Scan for the cell matching the given text and deliver its [x, y] coordinate at center. 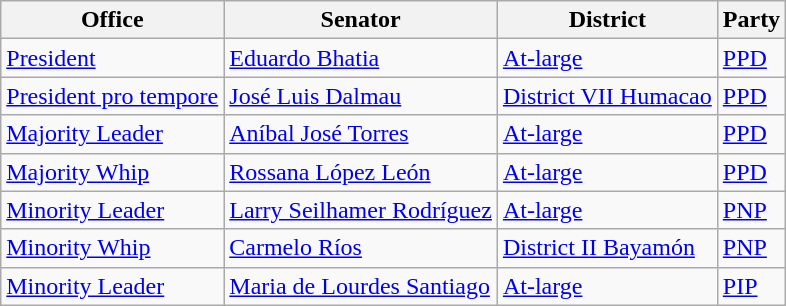
Minority Whip [112, 248]
Eduardo Bhatia [361, 58]
PIP [751, 286]
Senator [361, 20]
Aníbal José Torres [361, 134]
President pro tempore [112, 96]
Rossana López León [361, 172]
District II Bayamón [607, 248]
Party [751, 20]
Carmelo Ríos [361, 248]
Majority Leader [112, 134]
Larry Seilhamer Rodríguez [361, 210]
José Luis Dalmau [361, 96]
District [607, 20]
President [112, 58]
District VII Humacao [607, 96]
Majority Whip [112, 172]
Office [112, 20]
Maria de Lourdes Santiago [361, 286]
